Extract the (X, Y) coordinate from the center of the cell holding the provided text.  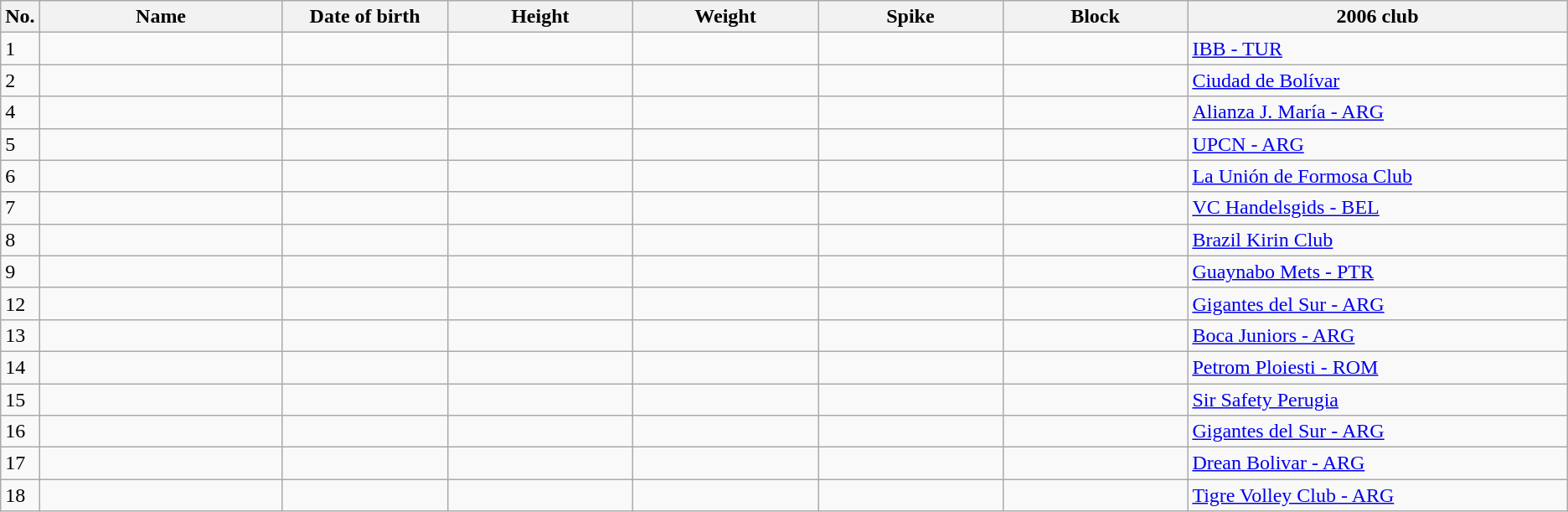
2006 club (1377, 17)
Tigre Volley Club - ARG (1377, 495)
Guaynabo Mets - PTR (1377, 272)
Block (1096, 17)
17 (20, 463)
9 (20, 272)
Ciudad de Bolívar (1377, 80)
VC Handelsgids - BEL (1377, 208)
Height (539, 17)
6 (20, 176)
8 (20, 240)
2 (20, 80)
18 (20, 495)
La Unión de Formosa Club (1377, 176)
Name (161, 17)
14 (20, 367)
Petrom Ploiesti - ROM (1377, 367)
Spike (911, 17)
No. (20, 17)
UPCN - ARG (1377, 144)
Date of birth (365, 17)
16 (20, 432)
Boca Juniors - ARG (1377, 335)
Sir Safety Perugia (1377, 400)
12 (20, 303)
Brazil Kirin Club (1377, 240)
Weight (725, 17)
Drean Bolivar - ARG (1377, 463)
13 (20, 335)
5 (20, 144)
Alianza J. María - ARG (1377, 112)
7 (20, 208)
4 (20, 112)
15 (20, 400)
1 (20, 49)
IBB - TUR (1377, 49)
